Locate the cell with the specified text and output its (x, y) center coordinate. 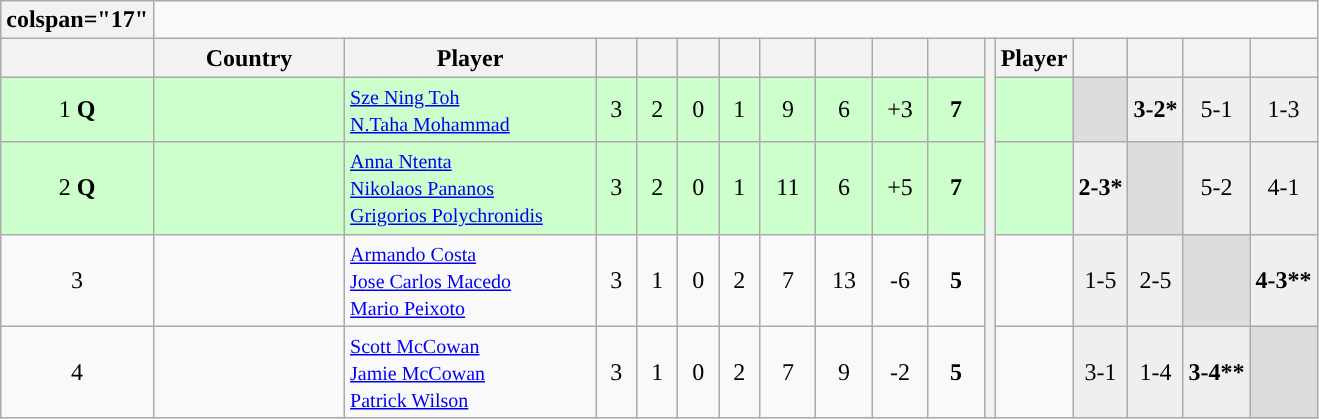
5-1 (1216, 110)
3-2* (1156, 110)
13 (844, 280)
2 Q (78, 188)
4-3** (1284, 280)
3-1 (1100, 372)
-6 (900, 280)
Scott McCowanJamie McCowanPatrick Wilson (470, 372)
Armando CostaJose Carlos MacedoMario Peixoto (470, 280)
Country (248, 58)
1-3 (1284, 110)
5-2 (1216, 188)
4-1 (1284, 188)
4 (78, 372)
11 (788, 188)
2-3* (1100, 188)
2-5 (1156, 280)
1-4 (1156, 372)
Anna NtentaNikolaos PananosGrigorios Polychronidis (470, 188)
3-4** (1216, 372)
1 Q (78, 110)
1-5 (1100, 280)
colspan="17" (78, 20)
+3 (900, 110)
Sze Ning TohN.Taha Mohammad (470, 110)
-2 (900, 372)
+5 (900, 188)
